From the cell containing the given text, extract its center point as (X, Y) coordinate. 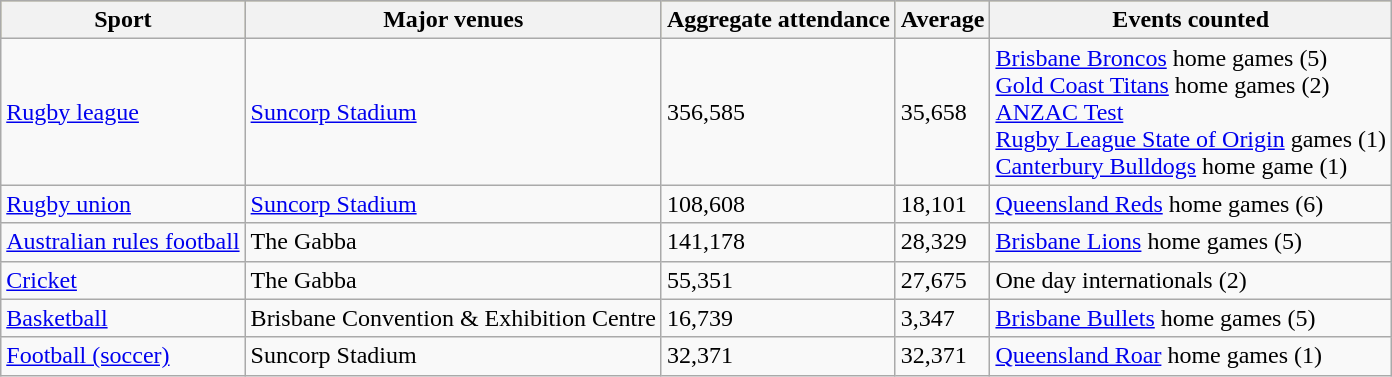
Brisbane Bullets home games (5) (1191, 318)
Brisbane Lions home games (5) (1191, 242)
108,608 (778, 204)
Queensland Reds home games (6) (1191, 204)
Brisbane Convention & Exhibition Centre (453, 318)
141,178 (778, 242)
3,347 (942, 318)
Brisbane Broncos home games (5)Gold Coast Titans home games (2)ANZAC TestRugby League State of Origin games (1)Canterbury Bulldogs home game (1) (1191, 112)
One day internationals (2) (1191, 280)
Sport (123, 20)
Australian rules football (123, 242)
Football (soccer) (123, 356)
Queensland Roar home games (1) (1191, 356)
Cricket (123, 280)
55,351 (778, 280)
Major venues (453, 20)
Rugby union (123, 204)
Rugby league (123, 112)
Average (942, 20)
27,675 (942, 280)
Events counted (1191, 20)
35,658 (942, 112)
Aggregate attendance (778, 20)
Basketball (123, 318)
18,101 (942, 204)
356,585 (778, 112)
28,329 (942, 242)
16,739 (778, 318)
